Search for the cell housing the specified text and yield its [X, Y] center coordinate. 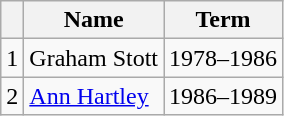
Name [94, 20]
1978–1986 [224, 58]
1 [12, 58]
Ann Hartley [94, 96]
Term [224, 20]
2 [12, 96]
1986–1989 [224, 96]
Graham Stott [94, 58]
